Search for the cell housing the specified text and yield its [X, Y] center coordinate. 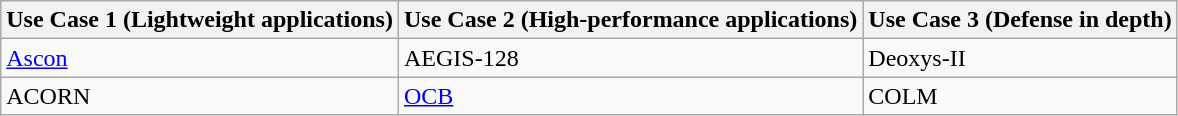
Use Case 1 (Lightweight applications) [200, 20]
ACORN [200, 96]
Deoxys-II [1020, 58]
Use Case 3 (Defense in depth) [1020, 20]
AEGIS-128 [630, 58]
OCB [630, 96]
Ascon [200, 58]
COLM [1020, 96]
Use Case 2 (High-performance applications) [630, 20]
